Scan for the cell matching the given text and deliver its (x, y) coordinate at center. 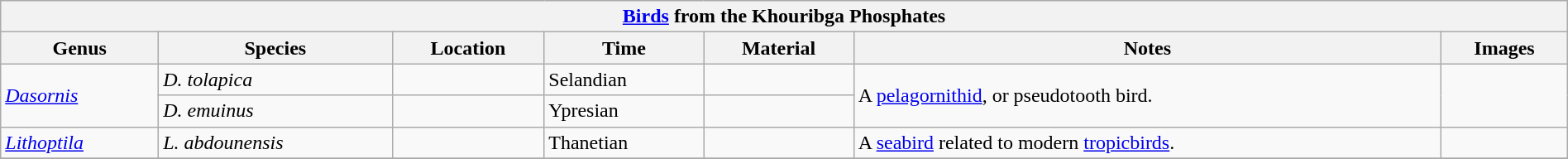
Material (779, 48)
Thanetian (624, 142)
D. tolapica (275, 79)
Selandian (624, 79)
Lithoptila (79, 142)
Genus (79, 48)
Images (1504, 48)
Birds from the Khouribga Phosphates (784, 17)
Ypresian (624, 111)
A seabird related to modern tropicbirds. (1148, 142)
D. emuinus (275, 111)
Time (624, 48)
Location (468, 48)
L. abdounensis (275, 142)
A pelagornithid, or pseudotooth bird. (1148, 95)
Notes (1148, 48)
Dasornis (79, 95)
Species (275, 48)
